Return [x, y] of the center of cell containing provided text 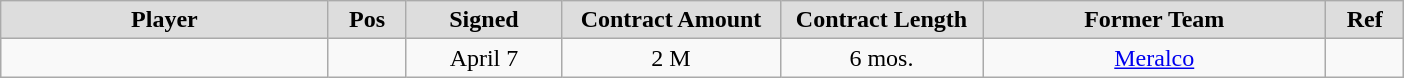
Contract Amount [671, 20]
April 7 [484, 58]
Meralco [1154, 58]
Player [164, 20]
Pos [367, 20]
Contract Length [882, 20]
6 mos. [882, 58]
Signed [484, 20]
Former Team [1154, 20]
Ref [1365, 20]
2 M [671, 58]
